Pinpoint the cell where the given text exists, returning its (X, Y) midpoint coordinate. 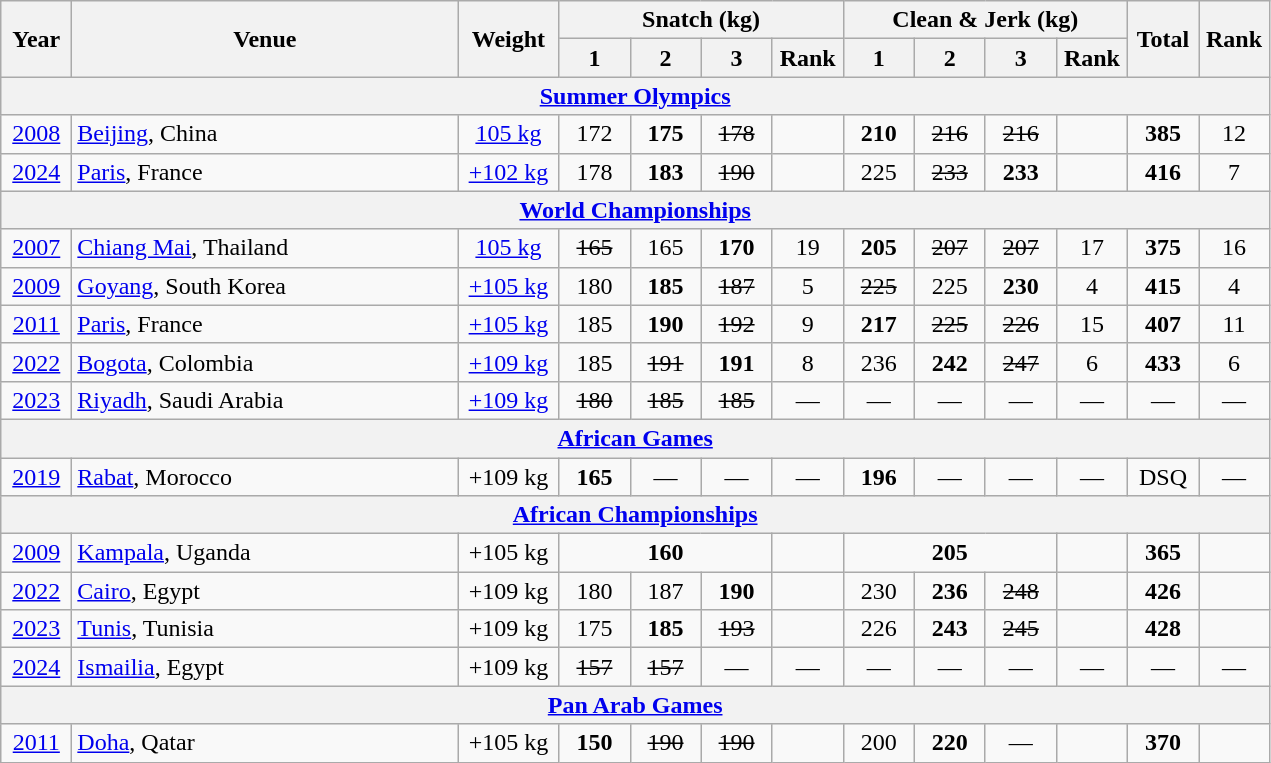
Venue (265, 39)
Snatch (kg) (701, 20)
Clean & Jerk (kg) (985, 20)
220 (950, 743)
World Championships (636, 210)
Rabat, Morocco (265, 477)
217 (878, 324)
12 (1234, 134)
Total (1162, 39)
192 (736, 324)
365 (1162, 553)
210 (878, 134)
Beijing, China (265, 134)
Ismailia, Egypt (265, 667)
African Championships (636, 515)
183 (666, 172)
Tunis, Tunisia (265, 629)
Year (36, 39)
433 (1162, 362)
DSQ (1162, 477)
407 (1162, 324)
15 (1092, 324)
8 (808, 362)
170 (736, 248)
245 (1020, 629)
Pan Arab Games (636, 705)
9 (808, 324)
150 (594, 743)
7 (1234, 172)
Kampala, Uganda (265, 553)
+102 kg (508, 172)
11 (1234, 324)
Riyadh, Saudi Arabia (265, 400)
242 (950, 362)
416 (1162, 172)
Cairo, Egypt (265, 591)
196 (878, 477)
370 (1162, 743)
160 (666, 553)
385 (1162, 134)
African Games (636, 438)
200 (878, 743)
Goyang, South Korea (265, 286)
2019 (36, 477)
Chiang Mai, Thailand (265, 248)
2007 (36, 248)
193 (736, 629)
2008 (36, 134)
16 (1234, 248)
415 (1162, 286)
248 (1020, 591)
Summer Olympics (636, 96)
Bogota, Colombia (265, 362)
426 (1162, 591)
5 (808, 286)
Doha, Qatar (265, 743)
243 (950, 629)
19 (808, 248)
172 (594, 134)
17 (1092, 248)
Weight (508, 39)
247 (1020, 362)
428 (1162, 629)
375 (1162, 248)
